From the cell containing the given text, extract its center point as [X, Y] coordinate. 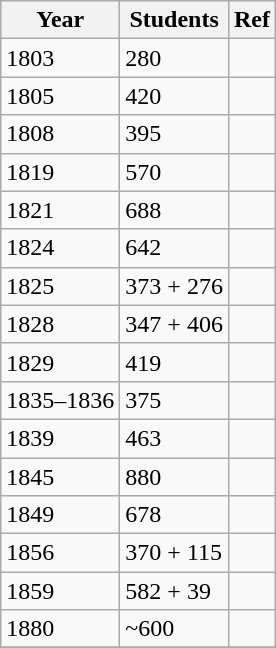
370 + 115 [174, 553]
1845 [60, 477]
1859 [60, 591]
463 [174, 438]
280 [174, 58]
678 [174, 515]
642 [174, 248]
880 [174, 477]
Students [174, 20]
373 + 276 [174, 286]
1839 [60, 438]
1821 [60, 210]
~600 [174, 629]
1805 [60, 96]
1829 [60, 362]
1880 [60, 629]
Ref [252, 20]
375 [174, 400]
1808 [60, 134]
570 [174, 172]
1803 [60, 58]
1825 [60, 286]
1819 [60, 172]
1824 [60, 248]
347 + 406 [174, 324]
Year [60, 20]
419 [174, 362]
688 [174, 210]
1849 [60, 515]
1856 [60, 553]
582 + 39 [174, 591]
1828 [60, 324]
1835–1836 [60, 400]
395 [174, 134]
420 [174, 96]
